Return the (X, Y) coordinate for the center point of the cell that contains the specified text.  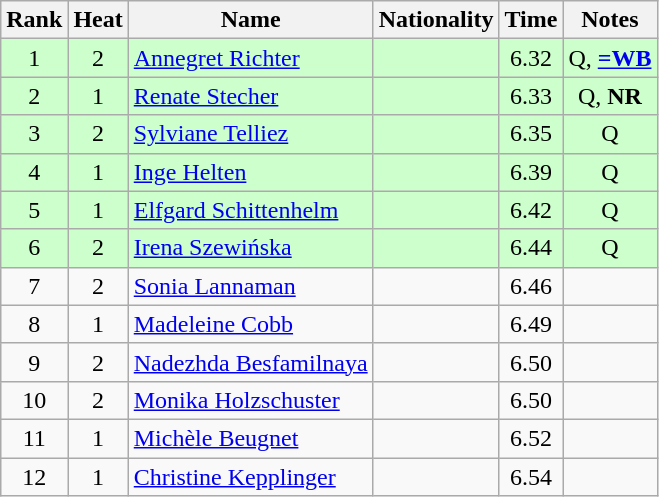
10 (34, 400)
6.42 (531, 210)
4 (34, 172)
12 (34, 477)
6 (34, 248)
3 (34, 134)
Q, NR (610, 96)
Sylviane Telliez (250, 134)
6.46 (531, 286)
Notes (610, 20)
Michèle Beugnet (250, 438)
Rank (34, 20)
6.35 (531, 134)
11 (34, 438)
Sonia Lannaman (250, 286)
Annegret Richter (250, 58)
Heat (98, 20)
6.49 (531, 324)
6.33 (531, 96)
Nadezhda Besfamilnaya (250, 362)
Monika Holzschuster (250, 400)
Elfgard Schittenhelm (250, 210)
Inge Helten (250, 172)
Renate Stecher (250, 96)
Nationality (436, 20)
7 (34, 286)
6.54 (531, 477)
Irena Szewińska (250, 248)
6.52 (531, 438)
8 (34, 324)
Q, =WB (610, 58)
Name (250, 20)
6.32 (531, 58)
9 (34, 362)
6.44 (531, 248)
6.39 (531, 172)
Madeleine Cobb (250, 324)
Time (531, 20)
5 (34, 210)
Christine Kepplinger (250, 477)
